Return the (X, Y) coordinate for the center point of the cell that contains the specified text.  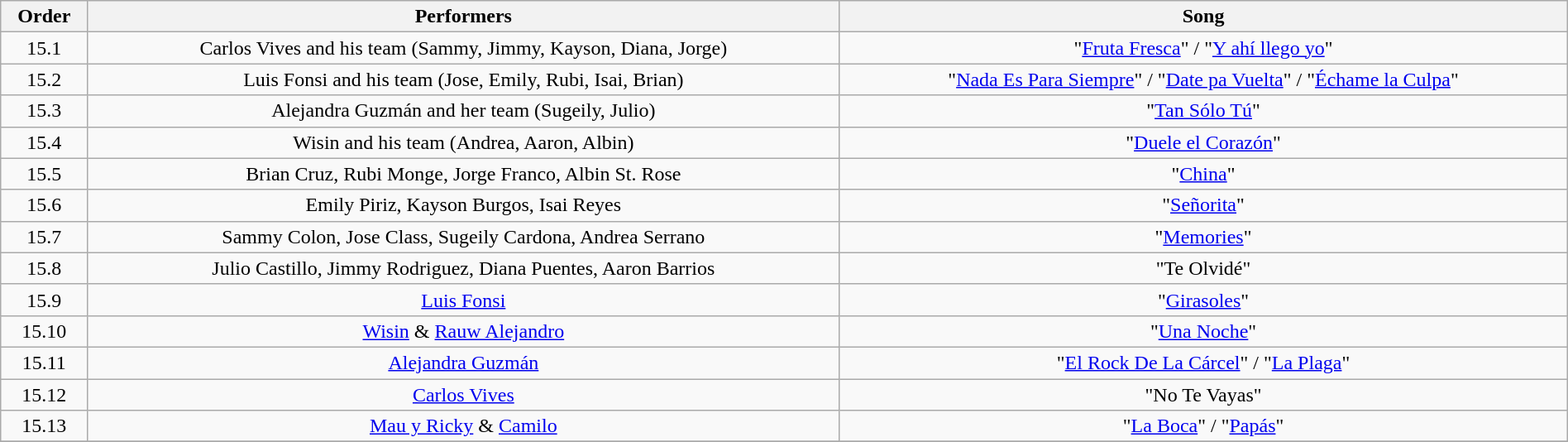
"Tan Sólo Tú" (1203, 111)
"El Rock De La Cárcel" / "La Plaga" (1203, 363)
"China" (1203, 174)
Emily Piriz, Kayson Burgos, Isai Reyes (463, 205)
15.12 (45, 395)
Sammy Colon, Jose Class, Sugeily Cardona, Andrea Serrano (463, 237)
Julio Castillo, Jimmy Rodriguez, Diana Puentes, Aaron Barrios (463, 268)
Performers (463, 17)
"No Te Vayas" (1203, 395)
Brian Cruz, Rubi Monge, Jorge Franco, Albin St. Rose (463, 174)
15.4 (45, 142)
15.6 (45, 205)
15.9 (45, 300)
Wisin & Rauw Alejandro (463, 331)
15.5 (45, 174)
15.11 (45, 363)
"La Boca" / "Papás" (1203, 426)
Luis Fonsi (463, 300)
15.1 (45, 48)
Mau y Ricky & Camilo (463, 426)
Song (1203, 17)
Wisin and his team (Andrea, Aaron, Albin) (463, 142)
Alejandra Guzmán (463, 363)
"Señorita" (1203, 205)
15.3 (45, 111)
"Nada Es Para Siempre" / "Date pa Vuelta" / "Échame la Culpa" (1203, 79)
"Una Noche" (1203, 331)
Carlos Vives and his team (Sammy, Jimmy, Kayson, Diana, Jorge) (463, 48)
15.7 (45, 237)
15.2 (45, 79)
Carlos Vives (463, 395)
Order (45, 17)
15.13 (45, 426)
15.8 (45, 268)
"Duele el Corazón" (1203, 142)
"Fruta Fresca" / "Y ahí llego yo" (1203, 48)
Alejandra Guzmán and her team (Sugeily, Julio) (463, 111)
"Memories" (1203, 237)
"Girasoles" (1203, 300)
"Te Olvidé" (1203, 268)
15.10 (45, 331)
Luis Fonsi and his team (Jose, Emily, Rubi, Isai, Brian) (463, 79)
